From the cell containing the given text, extract its center point as [x, y] coordinate. 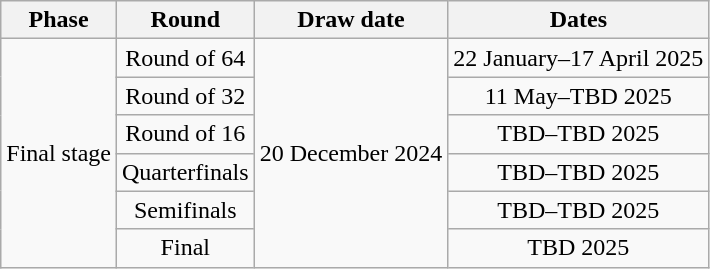
Round [185, 20]
Phase [59, 20]
Round of 32 [185, 96]
Round of 16 [185, 134]
11 May–TBD 2025 [578, 96]
TBD 2025 [578, 248]
Round of 64 [185, 58]
Final [185, 248]
Dates [578, 20]
Semifinals [185, 210]
Final stage [59, 153]
20 December 2024 [351, 153]
Draw date [351, 20]
Quarterfinals [185, 172]
22 January–17 April 2025 [578, 58]
